Search for the cell housing the specified text and yield its (X, Y) center coordinate. 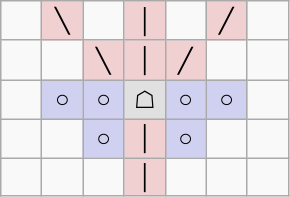
☖ (144, 100)
